For the text-containing cell, return its midpoint in [X, Y] coordinate format. 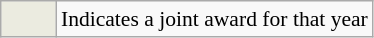
Indicates a joint award for that year [214, 19]
